Extract the [x, y] coordinate from the center of the cell holding the provided text.  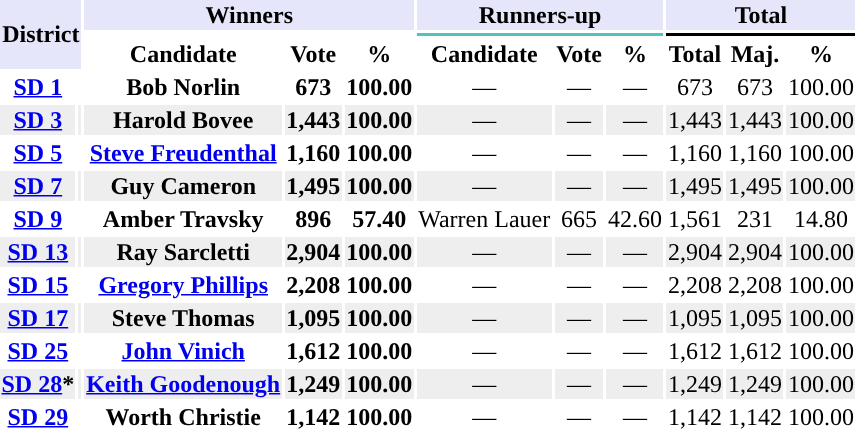
Steve Freudenthal [184, 153]
665 [580, 219]
Amber Travsky [184, 219]
896 [314, 219]
Winners [250, 15]
Warren Lauer [484, 219]
SD 25 [38, 351]
Steve Thomas [184, 318]
SD 17 [38, 318]
SD 3 [38, 120]
SD 7 [38, 186]
SD 5 [38, 153]
57.40 [380, 219]
14.80 [820, 219]
1,561 [694, 219]
District [41, 34]
Maj. [754, 54]
42.60 [634, 219]
SD 15 [38, 285]
Guy Cameron [184, 186]
Harold Bovee [184, 120]
Keith Goodenough [184, 384]
231 [754, 219]
John Vinich [184, 351]
SD 13 [38, 252]
Gregory Phillips [184, 285]
SD 9 [38, 219]
SD 1 [38, 87]
Ray Sarcletti [184, 252]
Runners-up [540, 15]
SD 28* [38, 384]
Bob Norlin [184, 87]
